Pinpoint the cell where the given text exists, returning its [X, Y] midpoint coordinate. 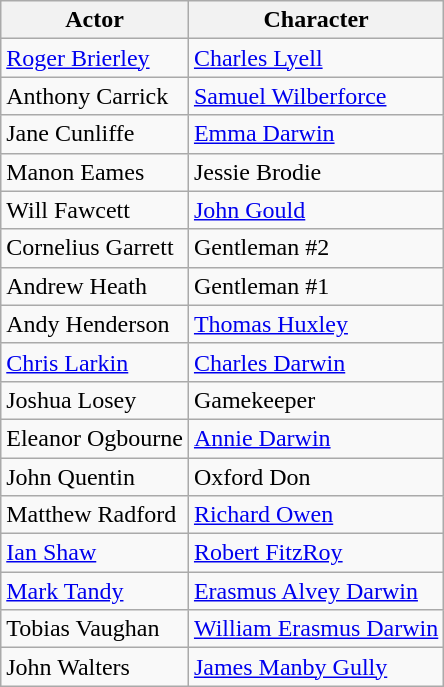
Chris Larkin [95, 362]
Tobias Vaughan [95, 629]
Gentleman #2 [316, 248]
Oxford Don [316, 477]
Jane Cunliffe [95, 134]
Eleanor Ogbourne [95, 438]
John Quentin [95, 477]
James Manby Gully [316, 667]
Richard Owen [316, 515]
Thomas Huxley [316, 324]
Andy Henderson [95, 324]
Charles Lyell [316, 58]
Actor [95, 20]
Andrew Heath [95, 286]
Cornelius Garrett [95, 248]
Roger Brierley [95, 58]
Ian Shaw [95, 553]
Will Fawcett [95, 210]
Robert FitzRoy [316, 553]
John Gould [316, 210]
Gentleman #1 [316, 286]
Annie Darwin [316, 438]
Joshua Losey [95, 400]
Mark Tandy [95, 591]
Manon Eames [95, 172]
John Walters [95, 667]
Gamekeeper [316, 400]
Erasmus Alvey Darwin [316, 591]
Character [316, 20]
Samuel Wilberforce [316, 96]
Anthony Carrick [95, 96]
Jessie Brodie [316, 172]
Charles Darwin [316, 362]
Emma Darwin [316, 134]
Matthew Radford [95, 515]
William Erasmus Darwin [316, 629]
